Return the (X, Y) coordinate for the center point of the cell that contains the specified text.  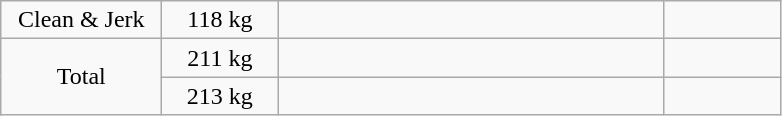
Total (82, 77)
211 kg (220, 58)
Clean & Jerk (82, 20)
213 kg (220, 96)
118 kg (220, 20)
